Return the [X, Y] coordinate for the center point of the cell that contains the specified text.  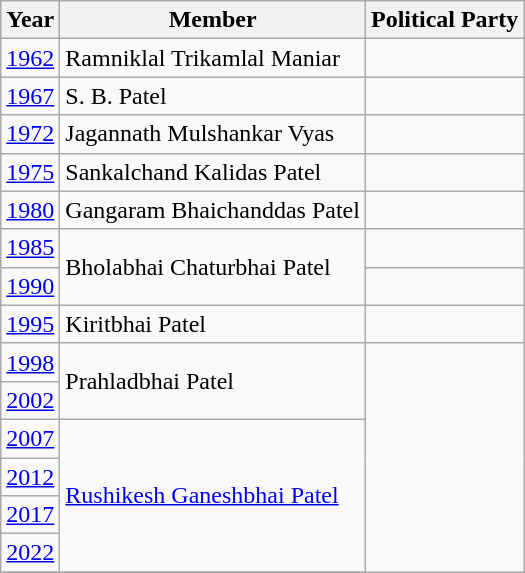
1995 [30, 324]
Year [30, 20]
Rushikesh Ganeshbhai Patel [213, 495]
Member [213, 20]
Jagannath Mulshankar Vyas [213, 134]
Political Party [444, 20]
1967 [30, 96]
1962 [30, 58]
2007 [30, 438]
2012 [30, 477]
2017 [30, 515]
Ramniklal Trikamlal Maniar [213, 58]
1980 [30, 210]
1998 [30, 362]
2002 [30, 400]
1972 [30, 134]
Bholabhai Chaturbhai Patel [213, 267]
2022 [30, 553]
Sankalchand Kalidas Patel [213, 172]
Prahladbhai Patel [213, 381]
1975 [30, 172]
S. B. Patel [213, 96]
Gangaram Bhaichanddas Patel [213, 210]
1990 [30, 286]
Kiritbhai Patel [213, 324]
1985 [30, 248]
